Output the [X, Y] coordinate of the center of the cell containing the given text.  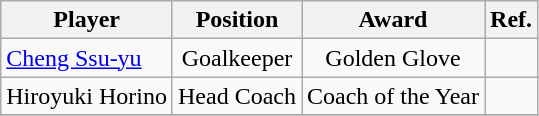
Golden Glove [394, 58]
Ref. [512, 20]
Player [87, 20]
Award [394, 20]
Position [236, 20]
Cheng Ssu-yu [87, 58]
Head Coach [236, 96]
Goalkeeper [236, 58]
Coach of the Year [394, 96]
Hiroyuki Horino [87, 96]
